Extract the [x, y] coordinate from the center of the cell holding the provided text.  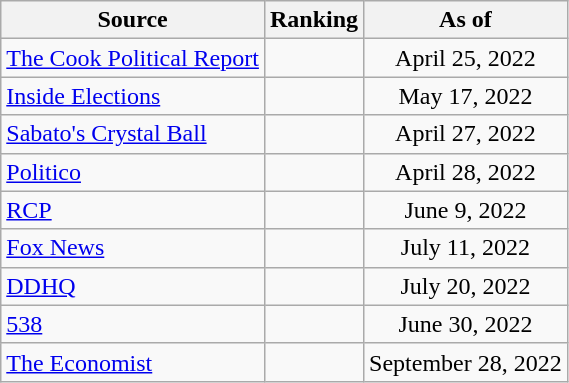
July 20, 2022 [466, 286]
April 27, 2022 [466, 134]
Sabato's Crystal Ball [133, 134]
538 [133, 324]
As of [466, 20]
Politico [133, 172]
September 28, 2022 [466, 362]
June 30, 2022 [466, 324]
July 11, 2022 [466, 248]
The Economist [133, 362]
Fox News [133, 248]
May 17, 2022 [466, 96]
DDHQ [133, 286]
Ranking [314, 20]
June 9, 2022 [466, 210]
April 28, 2022 [466, 172]
Inside Elections [133, 96]
April 25, 2022 [466, 58]
Source [133, 20]
RCP [133, 210]
The Cook Political Report [133, 58]
